Return [x, y] of the center of cell containing provided text 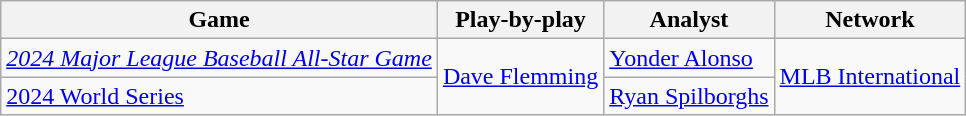
Dave Flemming [520, 77]
Game [220, 20]
Network [870, 20]
MLB International [870, 77]
Play-by-play [520, 20]
Analyst [689, 20]
Ryan Spilborghs [689, 96]
Yonder Alonso [689, 58]
2024 World Series [220, 96]
2024 Major League Baseball All-Star Game [220, 58]
